Extract the [x, y] coordinate from the center of the cell holding the provided text.  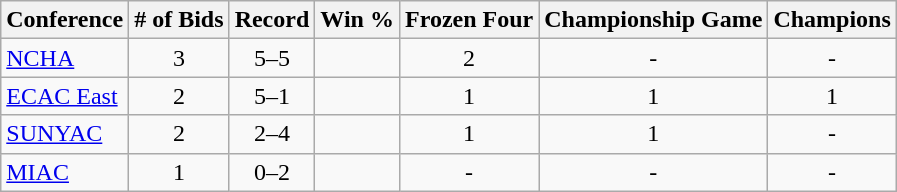
ECAC East [65, 96]
0–2 [272, 172]
Frozen Four [468, 20]
SUNYAC [65, 134]
Record [272, 20]
NCHA [65, 58]
3 [179, 58]
Championship Game [654, 20]
2–4 [272, 134]
Champions [832, 20]
5–1 [272, 96]
# of Bids [179, 20]
5–5 [272, 58]
Conference [65, 20]
Win % [358, 20]
MIAC [65, 172]
